Return (X, Y) of the center of cell containing provided text 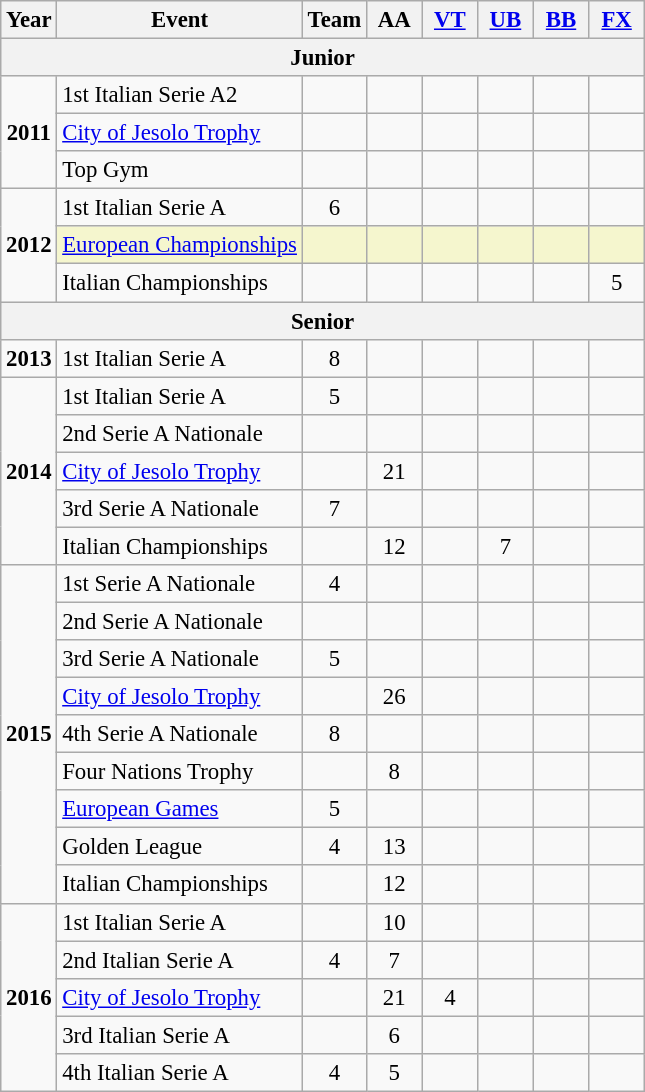
Team (334, 20)
1st Italian Serie A2 (180, 95)
2015 (29, 734)
3rd Italian Serie A (180, 1035)
4th Italian Serie A (180, 1073)
Four Nations Trophy (180, 772)
FX (617, 20)
BB (561, 20)
2014 (29, 471)
UB (506, 20)
2016 (29, 997)
13 (394, 847)
AA (394, 20)
Event (180, 20)
Top Gym (180, 170)
1st Serie A Nationale (180, 584)
2013 (29, 358)
26 (394, 697)
European Championships (180, 245)
Year (29, 20)
Senior (323, 321)
2011 (29, 132)
10 (394, 922)
2012 (29, 246)
VT (450, 20)
Junior (323, 58)
2nd Italian Serie A (180, 960)
European Games (180, 809)
Golden League (180, 847)
4th Serie A Nationale (180, 734)
